Pinpoint the cell where the given text exists, returning its (x, y) midpoint coordinate. 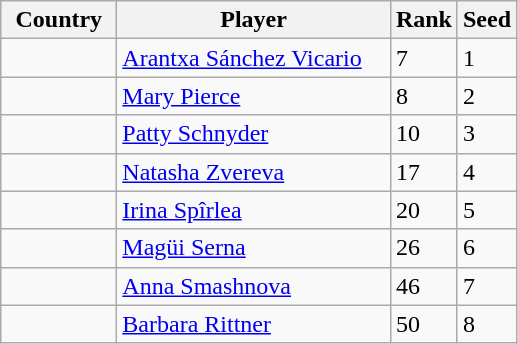
Natasha Zvereva (254, 172)
17 (424, 172)
Country (59, 20)
Magüi Serna (254, 248)
Barbara Rittner (254, 324)
10 (424, 134)
2 (486, 96)
Irina Spîrlea (254, 210)
Arantxa Sánchez Vicario (254, 58)
Mary Pierce (254, 96)
Anna Smashnova (254, 286)
1 (486, 58)
46 (424, 286)
Player (254, 20)
Rank (424, 20)
20 (424, 210)
50 (424, 324)
4 (486, 172)
3 (486, 134)
5 (486, 210)
6 (486, 248)
Seed (486, 20)
26 (424, 248)
Patty Schnyder (254, 134)
